Search for the cell housing the specified text and yield its [X, Y] center coordinate. 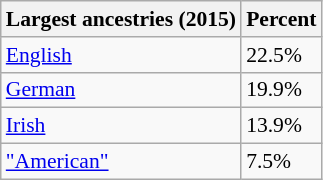
Percent [281, 19]
Irish [121, 126]
13.9% [281, 126]
7.5% [281, 162]
English [121, 55]
19.9% [281, 90]
"American" [121, 162]
Largest ancestries (2015) [121, 19]
22.5% [281, 55]
German [121, 90]
